Search for the cell housing the specified text and yield its [x, y] center coordinate. 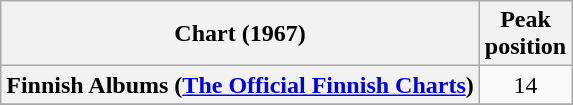
Peakposition [525, 34]
Finnish Albums (The Official Finnish Charts) [240, 85]
14 [525, 85]
Chart (1967) [240, 34]
